For the text-containing cell, return its midpoint in [X, Y] coordinate format. 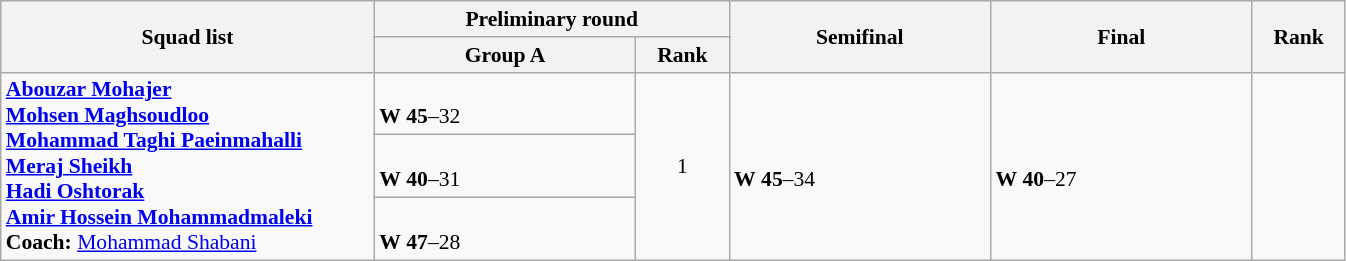
W 40–27 [1120, 166]
Preliminary round [552, 19]
1 [682, 166]
Final [1120, 36]
W 40–31 [504, 166]
Group A [504, 55]
Abouzar MohajerMohsen MaghsoudlooMohammad Taghi PaeinmahalliMeraj SheikhHadi OshtorakAmir Hossein MohammadmalekiCoach: Mohammad Shabani [188, 166]
Semifinal [860, 36]
W 47–28 [504, 230]
W 45–34 [860, 166]
W 45–32 [504, 104]
Squad list [188, 36]
